Provide the [X, Y] coordinate of the cell's center where the given text is located.  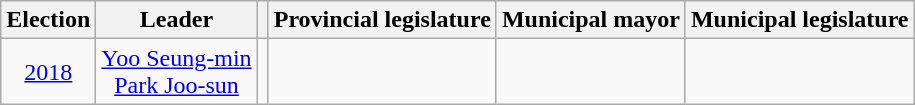
Municipal mayor [590, 20]
Leader [176, 20]
2018 [48, 72]
Municipal legislature [800, 20]
Yoo Seung-minPark Joo-sun [176, 72]
Election [48, 20]
Provincial legislature [382, 20]
